Extract the (X, Y) coordinate from the center of the cell holding the provided text.  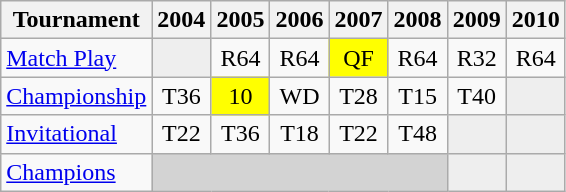
T48 (418, 134)
T18 (300, 134)
Match Play (76, 58)
QF (358, 58)
2006 (300, 20)
Tournament (76, 20)
T15 (418, 96)
2005 (240, 20)
WD (300, 96)
10 (240, 96)
R32 (476, 58)
2010 (536, 20)
Championship (76, 96)
Champions (76, 172)
2009 (476, 20)
2007 (358, 20)
Invitational (76, 134)
2004 (182, 20)
T28 (358, 96)
T40 (476, 96)
2008 (418, 20)
